Output the [X, Y] coordinate of the center of the cell containing the given text.  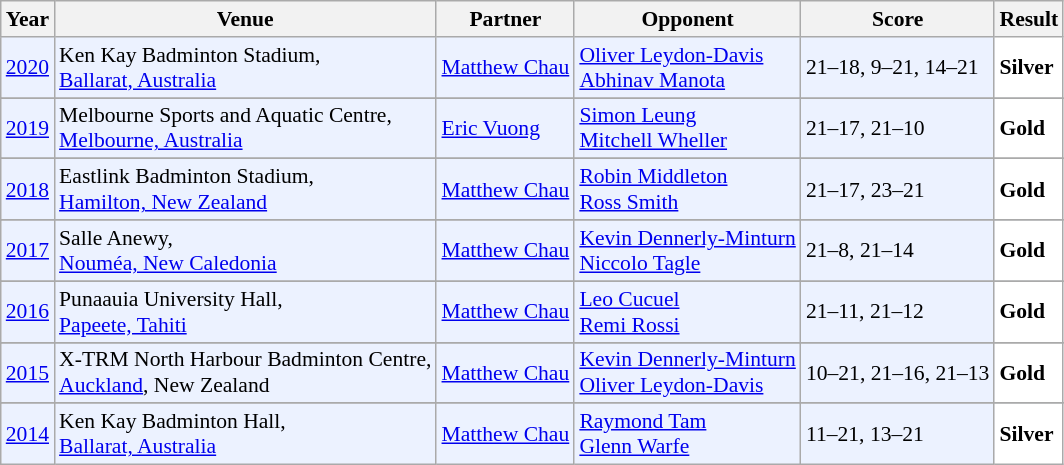
Simon Leung Mitchell Wheller [688, 128]
Eastlink Badminton Stadium,Hamilton, New Zealand [245, 190]
Punaauia University Hall,Papeete, Tahiti [245, 312]
2020 [28, 68]
2018 [28, 190]
2017 [28, 250]
Eric Vuong [505, 128]
Robin Middleton Ross Smith [688, 190]
Kevin Dennerly-Minturn Niccolo Tagle [688, 250]
Melbourne Sports and Aquatic Centre,Melbourne, Australia [245, 128]
21–17, 21–10 [898, 128]
Score [898, 19]
Ken Kay Badminton Hall,Ballarat, Australia [245, 434]
Year [28, 19]
Partner [505, 19]
Opponent [688, 19]
21–18, 9–21, 14–21 [898, 68]
2016 [28, 312]
21–8, 21–14 [898, 250]
2015 [28, 372]
2019 [28, 128]
Raymond Tam Glenn Warfe [688, 434]
Result [1028, 19]
Ken Kay Badminton Stadium,Ballarat, Australia [245, 68]
Venue [245, 19]
Oliver Leydon-Davis Abhinav Manota [688, 68]
11–21, 13–21 [898, 434]
2014 [28, 434]
21–11, 21–12 [898, 312]
X-TRM North Harbour Badminton Centre,Auckland, New Zealand [245, 372]
Kevin Dennerly-Minturn Oliver Leydon-Davis [688, 372]
10–21, 21–16, 21–13 [898, 372]
21–17, 23–21 [898, 190]
Salle Anewy,Nouméa, New Caledonia [245, 250]
Leo Cucuel Remi Rossi [688, 312]
